Capture the cell that displays the provided text and extract its (x, y) central coordinate. 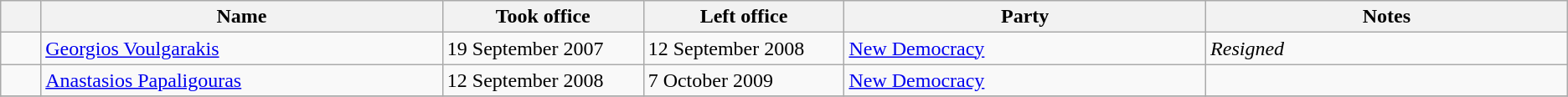
Notes (1387, 17)
Resigned (1387, 48)
7 October 2009 (744, 80)
Took office (543, 17)
Name (242, 17)
Georgios Voulgarakis (242, 48)
Anastasios Papaligouras (242, 80)
Left office (744, 17)
Party (1025, 17)
19 September 2007 (543, 48)
